Identify which cell holds the provided text, then report its (x, y) central coordinate. 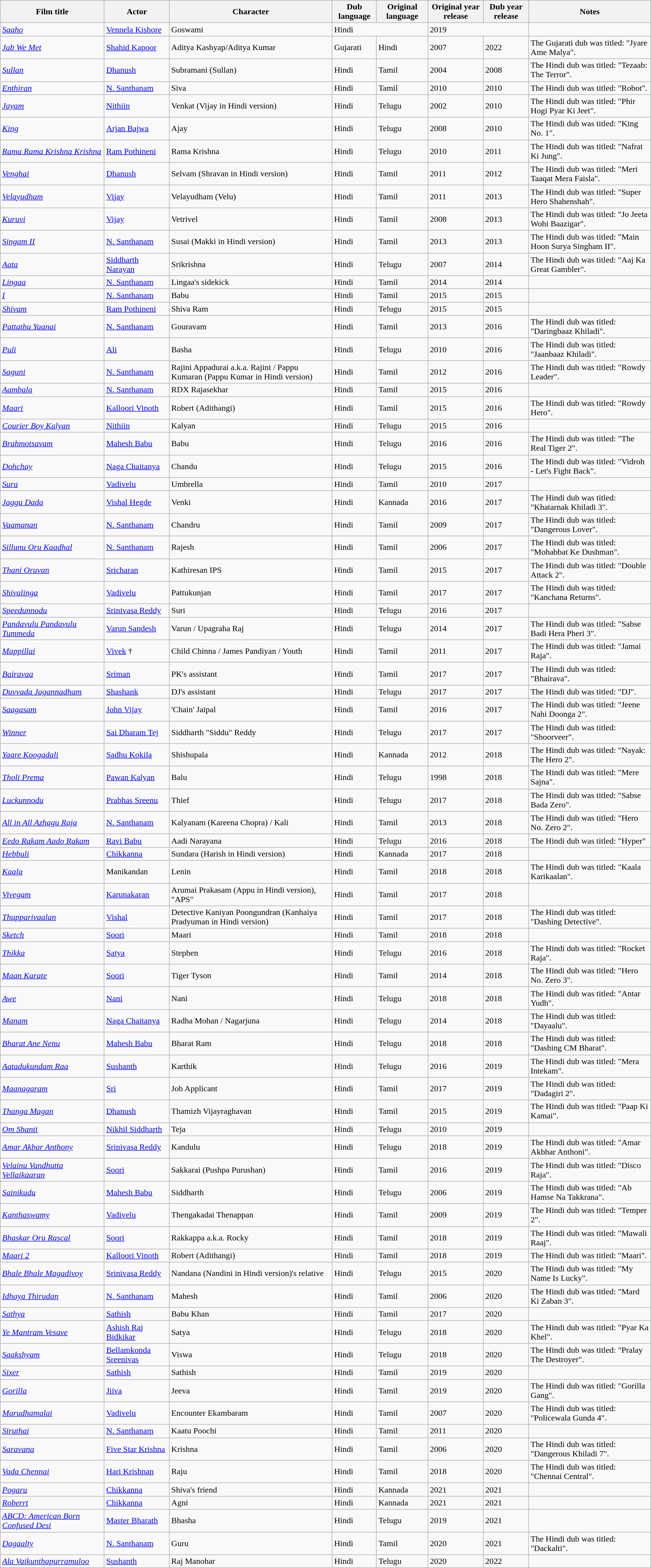
Pawan Kalyan (137, 778)
Babu Khan (251, 1314)
DJ's assistant (251, 692)
Sillunu Oru Kaadhal (52, 547)
1998 (456, 778)
Awe (52, 998)
Karunakaran (137, 894)
Five Star Krishna (137, 1449)
The Hindi dub was titled: "Nafrat Ki Jung". (590, 151)
Shivam (52, 309)
Rajesh (251, 547)
Bhale Bhale Magadivoy (52, 1273)
Aata (52, 264)
Goswami (251, 30)
Shivalinga (52, 593)
Yaare Koogadali (52, 755)
The Hindi dub was titled: "Khatarnak Khiladi 3". (590, 502)
Venki (251, 502)
Sullan (52, 70)
The Hindi dub was titled: "Paap Ki Kamai". (590, 1111)
The Hindi dub was titled: "Jeene Nahi Doonga 2". (590, 709)
Bhasha (251, 1520)
Sketch (52, 935)
The Hindi dub was titled: "Dangerous Lover". (590, 524)
Tiger Tyson (251, 976)
The Hindi dub was titled: "Rocket Raja". (590, 953)
Aatadukundam Raa (52, 1066)
Selvam (Shravan in Hindi version) (251, 174)
Kathiresan IPS (251, 570)
Balu (251, 778)
Mahesh (251, 1296)
Lingaa (52, 282)
Vaamanan (52, 524)
The Hindi dub was titled: "Disco Raja". (590, 1170)
Siddharth Narayan (137, 264)
Arumai Prakasam (Appu in Hindi version), "APS" (251, 894)
Siva (251, 88)
Kanthaswamy (52, 1215)
Ravi Babu (137, 841)
Film title (52, 12)
Pattathu Yaanai (52, 327)
Velayudham (52, 196)
The Hindi dub was titled: "Amar Akbhar Anthoni". (590, 1147)
Pandavulu Pandavulu Tummeda (52, 629)
Ali (137, 349)
ABCD: American Born Confused Desi (52, 1520)
The Hindi dub was titled: "Kanchana Returns". (590, 593)
Thani Oruvan (52, 570)
The Hindi dub was titled: "Hero No. Zero 3". (590, 976)
Amar Akbar Anthony (52, 1147)
The Hindi dub was titled: "Jo Jeeta Wohi Baazigar". (590, 219)
The Hindi dub was titled: "Dashing Detective". (590, 917)
Hebbuli (52, 854)
Jiiva (137, 1390)
The Hindi dub was titled: "Chennai Central". (590, 1472)
Sathya (52, 1314)
The Hindi dub was titled: "Pralay The Destroyer". (590, 1355)
Shiva Ram (251, 309)
Thengakadai Thenappan (251, 1215)
Saguni (52, 372)
Siddharth "Siddu" Reddy (251, 732)
Dub language (354, 12)
Eedo Rakam Aado Rakam (52, 841)
Idhaya Thirudan (52, 1296)
Basha (251, 349)
Raj Manohar (251, 1561)
Jeeva (251, 1390)
Luckunnodu (52, 800)
Vishal Hegde (137, 502)
Bellamkonda Sreenivas (137, 1355)
The Hindi dub was titled: "Mohabbat Ke Dushman". (590, 547)
Karthik (251, 1066)
The Hindi dub was titled: "Policewala Gunda 4". (590, 1413)
The Hindi dub was titled: "Ab Hamse Na Takkrana". (590, 1192)
Roberrt (52, 1503)
Saagasam (52, 709)
The Hindi dub was titled: "Mawali Raaj". (590, 1237)
Dub year release (506, 12)
Saakshyam (52, 1355)
Krishna (251, 1449)
Saaho (52, 30)
Sainikudu (52, 1192)
Gujarati (354, 47)
Saravana (52, 1449)
Agni (251, 1503)
Prabhas Sreenu (137, 800)
The Hindi dub was titled: "The Real Tiger 2". (590, 444)
Thupparivaalan (52, 917)
Rama Rama Krishna Krishna (52, 151)
The Hindi dub was titled: "Vidroh - Let's Fight Back". (590, 466)
Kuruvi (52, 219)
Ajay (251, 129)
Encounter Ekambaram (251, 1413)
Hari Krishnan (137, 1472)
Original year release (456, 12)
The Hindi dub was titled: "Mera Intekam". (590, 1066)
Enthiran (52, 88)
Siruthai (52, 1431)
Thanga Magan (52, 1111)
The Hindi dub was titled: "Daringbaaz Khiladi". (590, 327)
Sri (137, 1088)
Shahid Kapoor (137, 47)
Kaala (52, 871)
Detective Kaniyan Poongundran (Kanhaiya Pradyuman in Hindi version) (251, 917)
Susai (Makki in Hindi version) (251, 241)
Manikandan (137, 871)
Thikka (52, 953)
Rama Krishna (251, 151)
Gouravam (251, 327)
Vivegam (52, 894)
Dohchay (52, 466)
The Hindi dub was titled: "Dangerous Khiladi 7". (590, 1449)
Thamizh Vijayraghavan (251, 1111)
Thief (251, 800)
Notes (590, 12)
The Hindi dub was titled: "Aaj Ka Great Gambler". (590, 264)
Manam (52, 1021)
The Hindi dub was titled: "Kaala Karikaalan". (590, 871)
Ye Mantram Vesave (52, 1332)
Maari 2 (52, 1256)
Shashank (137, 692)
Lenin (251, 871)
Puli (52, 349)
The Hindi dub was titled: "Sabse Badi Hera Pheri 3". (590, 629)
Brahmotsavam (52, 444)
Vetrivel (251, 219)
Guru (251, 1543)
Kaatu Poochi (251, 1431)
Nikhil Siddharth (137, 1129)
Sixer (52, 1373)
Subramani (Sullan) (251, 70)
Speedunnodu (52, 611)
2004 (456, 70)
The Hindi dub was titled: "Hyper" (590, 841)
The Hindi dub was titled: "Mard Ki Zaban 3". (590, 1296)
Vennela Kishore (137, 30)
Kalyan (251, 426)
Chandu (251, 466)
The Hindi dub was titled: "Rowdy Hero". (590, 408)
Rakkappa a.k.a. Rocky (251, 1237)
Varun / Upagraha Raj (251, 629)
Siddharth (251, 1192)
Ala Vaikunthapurramuloo (52, 1561)
The Hindi dub was titled: "Antar Yudh". (590, 998)
Venghai (52, 174)
Bhaskar Oru Rascal (52, 1237)
Gorilla (52, 1390)
The Hindi dub was titled: "Meri Taaqat Mera Faisla". (590, 174)
Marudhamalai (52, 1413)
The Gujarati dub was titled: "Jyare Ame Malya". (590, 47)
Maanagaram (52, 1088)
Teja (251, 1129)
Shishupala (251, 755)
Bairavaa (52, 674)
The Hindi dub was titled: "Dayaalu". (590, 1021)
All in All Azhagu Raja (52, 823)
Tholi Prema (52, 778)
The Hindi dub was titled: "Mere Sajna". (590, 778)
Sakkarai (Pushpa Purushan) (251, 1170)
The Hindi dub was titled: "Bhairava". (590, 674)
The Hindi dub was titled: "Super Hero Shahenshah". (590, 196)
The Hindi dub was titled: "Dackalti". (590, 1543)
Character (251, 12)
Arjan Bajwa (137, 129)
The Hindi dub was titled: "Rowdy Leader". (590, 372)
Maan Karate (52, 976)
Duvvada Jagannadham (52, 692)
Aditya Kashyap/Aditya Kumar (251, 47)
RDX Rajasekhar (251, 390)
Sricharan (137, 570)
Velainu Vandhutta Vellaikaaran (52, 1170)
Vivek † (137, 651)
Jayam (52, 106)
Vada Chennai (52, 1472)
I (52, 296)
The Hindi dub was titled: "Shoorveer". (590, 732)
Dagaalty (52, 1543)
The Hindi dub was titled: "Hero No. Zero 2". (590, 823)
Sura (52, 484)
The Hindi dub was titled: "DJ". (590, 692)
Shiva's friend (251, 1489)
The Hindi dub was titled: "Phir Hogi Pyar Ki Jeet". (590, 106)
Aambala (52, 390)
The Hindi dub was titled: "My Name Is Lucky". (590, 1273)
Venkat (Vijay in Hindi version) (251, 106)
Om Shanti (52, 1129)
The Hindi dub was titled: "Pyar Ka Khel". (590, 1332)
Bharat Ram (251, 1043)
Srikrishna (251, 264)
Lingaa's sidekick (251, 282)
PK's assistant (251, 674)
Sriman (137, 674)
Raju (251, 1472)
The Hindi dub was titled: "Dashing CM Bharat". (590, 1043)
Pattukunjan (251, 593)
Jaggu Dada (52, 502)
The Hindi dub was titled: "Double Attack 2". (590, 570)
Bharat Ane Nenu (52, 1043)
Actor (137, 12)
Courier Boy Kalyan (52, 426)
Singam II (52, 241)
Kandulu (251, 1147)
The Hindi dub was titled: "Jaanbaaz Khiladi". (590, 349)
Job Applicant (251, 1088)
'Chain' Jaipal (251, 709)
Varun Sandesh (137, 629)
Umbrella (251, 484)
Ashish Raj Bidkikar (137, 1332)
Rajini Appadurai a.k.a. Rajini / Pappu Kumaran (Pappu Kumar in Hindi version) (251, 372)
2002 (456, 106)
Winner (52, 732)
Viswa (251, 1355)
Child Chinna / James Pandiyan / Youth (251, 651)
King (52, 129)
Vishal (137, 917)
The Hindi dub was titled: "Gorilla Gang". (590, 1390)
The Hindi dub was titled: "Robot". (590, 88)
Sadhu Kokila (137, 755)
John Vijay (137, 709)
Nandana (Nandini in Hindi version)'s relative (251, 1273)
Kalyanam (Kareena Chopra) / Kali (251, 823)
The Hindi dub was titled: "Main Hoon Surya Singham II". (590, 241)
Suri (251, 611)
Master Bharath (137, 1520)
The Hindi dub was titled: "Dadagiri 2". (590, 1088)
The Hindi dub was titled: "King No. 1". (590, 129)
Aadi Narayana (251, 841)
Stephen (251, 953)
The Hindi dub was titled: "Sabse Bada Zero". (590, 800)
The Hindi dub was titled: "Jamai Raja". (590, 651)
The Hindi dub was titled: "Maari". (590, 1256)
The Hindi dub was titled: "Temper 2". (590, 1215)
Velayudham (Velu) (251, 196)
Radha Mohan / Nagarjuna (251, 1021)
Jab We Met (52, 47)
Chandru (251, 524)
Pogaru (52, 1489)
Mappillai (52, 651)
Sai Dharam Tej (137, 732)
Original language (402, 12)
Sundara (Harish in Hindi version) (251, 854)
The Hindi dub was titled: "Nayak: The Hero 2". (590, 755)
The Hindi dub was titled: "Tezaab: The Terror". (590, 70)
